From the cell containing the given text, extract its center point as (X, Y) coordinate. 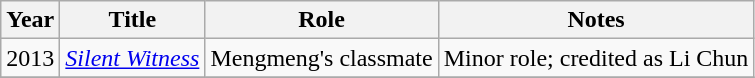
Mengmeng's classmate (322, 58)
Role (322, 20)
Year (30, 20)
Title (132, 20)
Minor role; credited as Li Chun (596, 58)
Notes (596, 20)
2013 (30, 58)
Silent Witness (132, 58)
